Output the [x, y] coordinate of the center of the cell containing the given text.  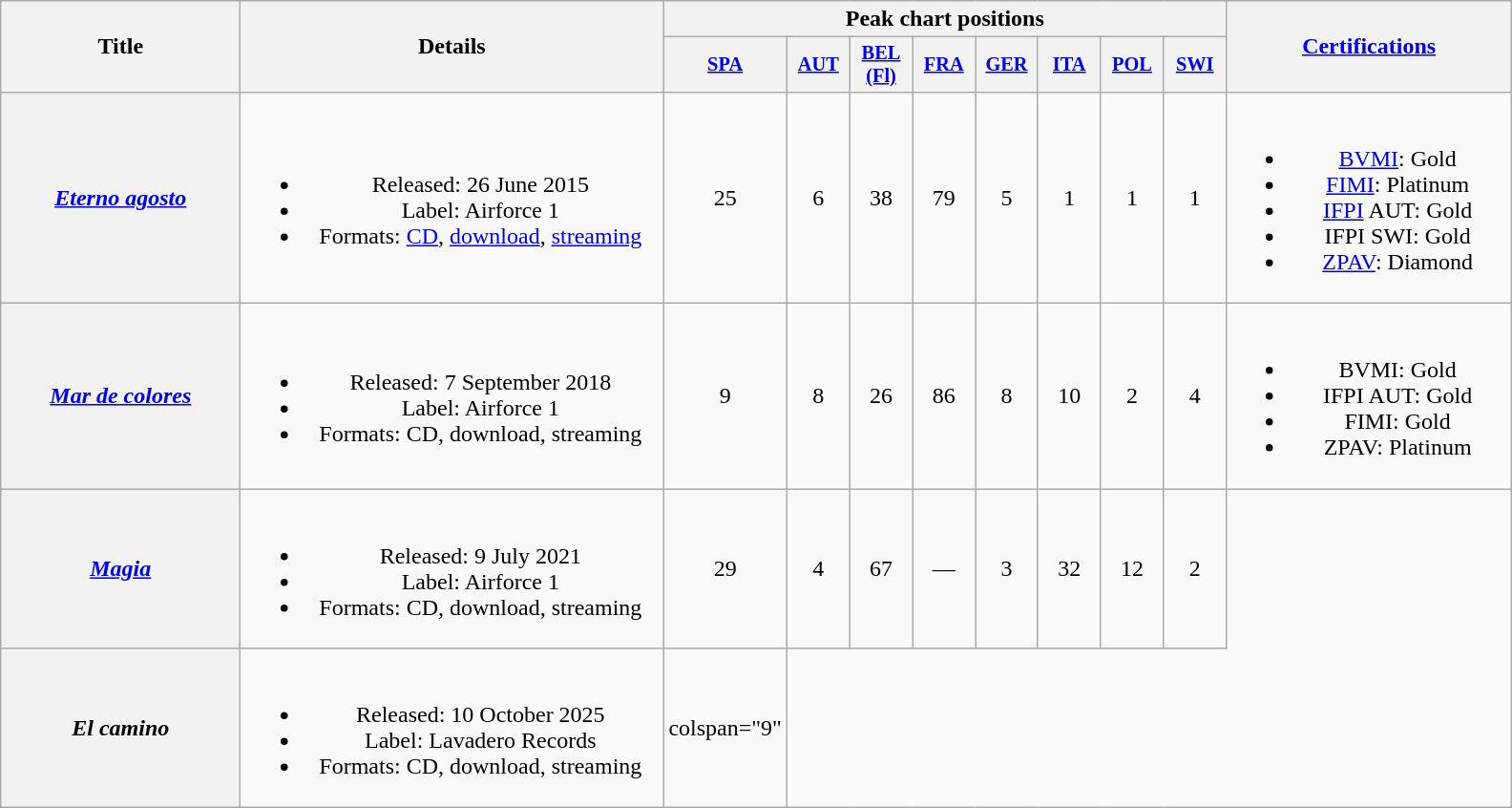
Magia [120, 569]
9 [725, 396]
GER [1007, 65]
10 [1069, 396]
Released: 7 September 2018Label: Airforce 1Formats: CD, download, streaming [452, 396]
86 [944, 396]
5 [1007, 197]
38 [881, 197]
FRA [944, 65]
12 [1132, 569]
SWI [1195, 65]
Certifications [1369, 47]
67 [881, 569]
ITA [1069, 65]
POL [1132, 65]
32 [1069, 569]
6 [818, 197]
BVMI: GoldFIMI: PlatinumIFPI AUT: GoldIFPI SWI: GoldZPAV: Diamond [1369, 197]
Details [452, 47]
79 [944, 197]
25 [725, 197]
BEL(Fl) [881, 65]
Released: 26 June 2015Label: Airforce 1Formats: CD, download, streaming [452, 197]
SPA [725, 65]
— [944, 569]
29 [725, 569]
colspan="9" [725, 728]
Peak chart positions [945, 19]
3 [1007, 569]
AUT [818, 65]
26 [881, 396]
Eterno agosto [120, 197]
Released: 10 October 2025Label: Lavadero RecordsFormats: CD, download, streaming [452, 728]
Released: 9 July 2021Label: Airforce 1Formats: CD, download, streaming [452, 569]
Title [120, 47]
El camino [120, 728]
Mar de colores [120, 396]
BVMI: GoldIFPI AUT: GoldFIMI: GoldZPAV: Platinum [1369, 396]
